Extract the [x, y] coordinate from the center of the cell holding the provided text.  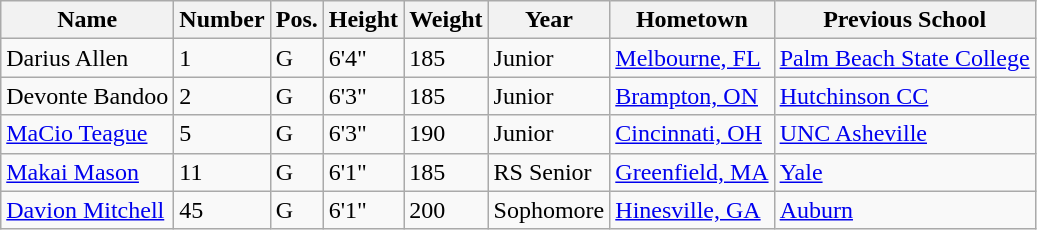
200 [446, 210]
Number [222, 20]
1 [222, 58]
Darius Allen [88, 58]
Auburn [904, 210]
Yale [904, 172]
Greenfield, MA [692, 172]
190 [446, 134]
Devonte Bandoo [88, 96]
Makai Mason [88, 172]
RS Senior [549, 172]
Hutchinson CC [904, 96]
Hinesville, GA [692, 210]
Melbourne, FL [692, 58]
Weight [446, 20]
2 [222, 96]
Previous School [904, 20]
Hometown [692, 20]
Cincinnati, OH [692, 134]
Year [549, 20]
Pos. [296, 20]
MaCio Teague [88, 134]
UNC Asheville [904, 134]
Name [88, 20]
11 [222, 172]
6'4" [363, 58]
45 [222, 210]
Sophomore [549, 210]
Brampton, ON [692, 96]
5 [222, 134]
Davion Mitchell [88, 210]
Height [363, 20]
Palm Beach State College [904, 58]
